Find where the given text appears and provide that cell's center as [X, Y] coordinate. 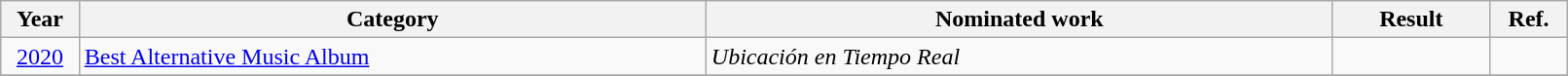
Result [1411, 19]
Category [392, 19]
Year [40, 19]
Ubicación en Tiempo Real [1019, 57]
Best Alternative Music Album [392, 57]
Ref. [1528, 19]
Nominated work [1019, 19]
2020 [40, 57]
